Identify which cell holds the provided text, then report its [X, Y] central coordinate. 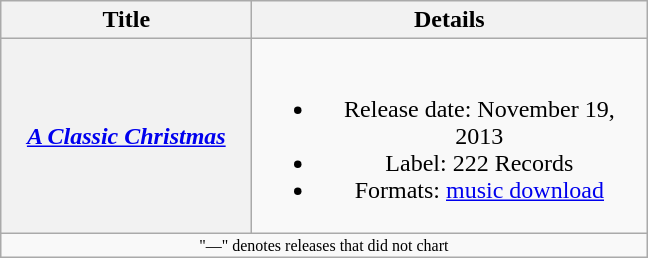
"—" denotes releases that did not chart [324, 245]
Release date: November 19, 2013Label: 222 RecordsFormats: music download [450, 136]
Details [450, 20]
Title [126, 20]
A Classic Christmas [126, 136]
